For the text-containing cell, return its midpoint in [x, y] coordinate format. 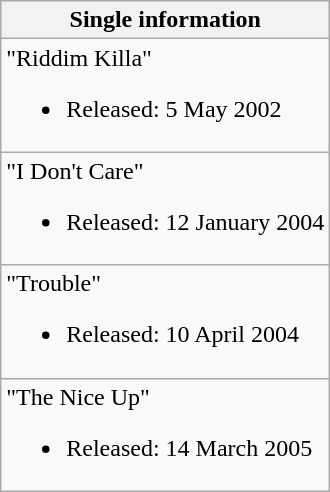
"Trouble"Released: 10 April 2004 [166, 322]
"Riddim Killa"Released: 5 May 2002 [166, 96]
Single information [166, 20]
"I Don't Care"Released: 12 January 2004 [166, 208]
"The Nice Up"Released: 14 March 2005 [166, 434]
